Pinpoint the cell where the given text exists, returning its [X, Y] midpoint coordinate. 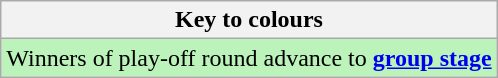
Key to colours [249, 20]
Winners of play-off round advance to group stage [249, 58]
